Scan for the cell matching the given text and deliver its (x, y) coordinate at center. 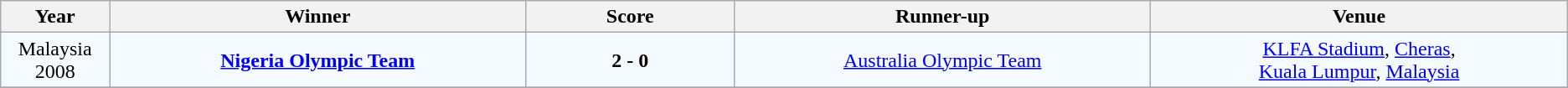
Year (55, 17)
Malaysia 2008 (55, 60)
Nigeria Olympic Team (318, 60)
2 - 0 (630, 60)
Venue (1359, 17)
Australia Olympic Team (943, 60)
Winner (318, 17)
Score (630, 17)
KLFA Stadium, Cheras,Kuala Lumpur, Malaysia (1359, 60)
Runner-up (943, 17)
